Identify which cell holds the provided text, then report its [X, Y] central coordinate. 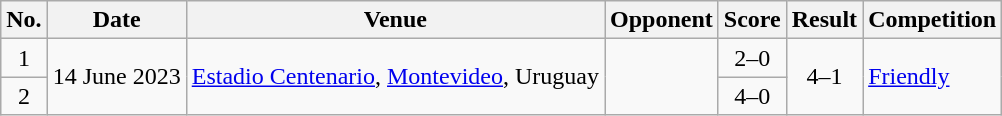
Venue [395, 20]
No. [24, 20]
Result [824, 20]
Competition [932, 20]
1 [24, 58]
2–0 [752, 58]
14 June 2023 [116, 77]
4–0 [752, 96]
4–1 [824, 77]
Friendly [932, 77]
Score [752, 20]
Opponent [662, 20]
2 [24, 96]
Date [116, 20]
Estadio Centenario, Montevideo, Uruguay [395, 77]
